From the cell containing the given text, extract its center point as (x, y) coordinate. 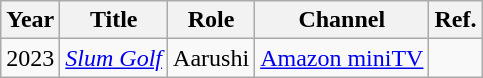
Slum Golf (114, 58)
Ref. (456, 20)
Channel (342, 20)
Year (30, 20)
Role (212, 20)
2023 (30, 58)
Aarushi (212, 58)
Amazon miniTV (342, 58)
Title (114, 20)
